Capture the cell that displays the provided text and extract its [X, Y] central coordinate. 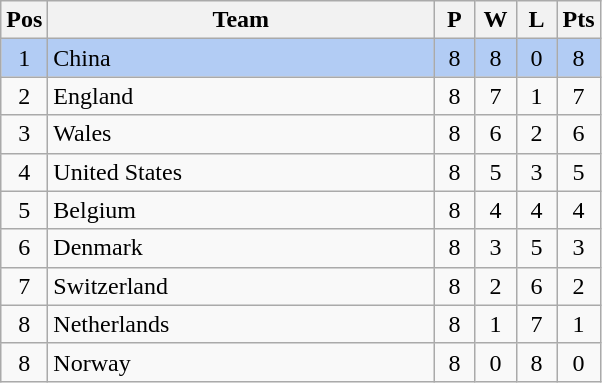
P [454, 20]
Netherlands [241, 324]
Denmark [241, 248]
Belgium [241, 210]
Pts [578, 20]
United States [241, 172]
Wales [241, 134]
England [241, 96]
China [241, 58]
L [536, 20]
W [496, 20]
Switzerland [241, 286]
Team [241, 20]
Pos [24, 20]
Norway [241, 362]
